Scan for the cell matching the given text and deliver its (x, y) coordinate at center. 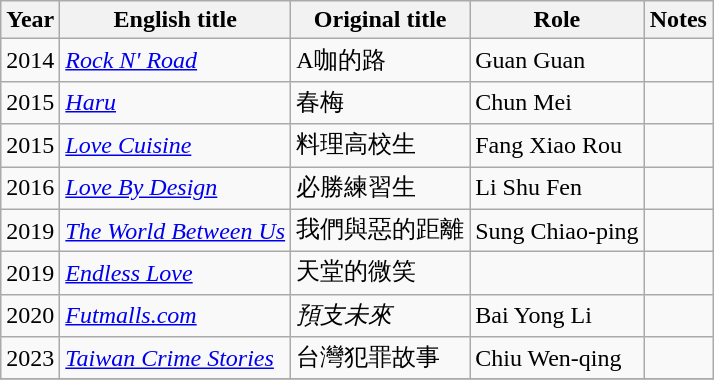
Notes (678, 20)
Year (30, 20)
2023 (30, 358)
Rock N' Road (176, 60)
Role (557, 20)
Taiwan Crime Stories (176, 358)
Bai Yong Li (557, 316)
必勝練習生 (380, 188)
Chun Mei (557, 102)
The World Between Us (176, 230)
Futmalls.com (176, 316)
天堂的微笑 (380, 274)
2016 (30, 188)
Haru (176, 102)
預支未來 (380, 316)
Love Cuisine (176, 146)
Fang Xiao Rou (557, 146)
2014 (30, 60)
Li Shu Fen (557, 188)
2020 (30, 316)
Original title (380, 20)
Endless Love (176, 274)
Love By Design (176, 188)
料理高校生 (380, 146)
Chiu Wen-qing (557, 358)
春梅 (380, 102)
English title (176, 20)
我們與惡的距離 (380, 230)
台灣犯罪故事 (380, 358)
Sung Chiao-ping (557, 230)
A咖的路 (380, 60)
Guan Guan (557, 60)
